For the text-containing cell, return its midpoint in (X, Y) coordinate format. 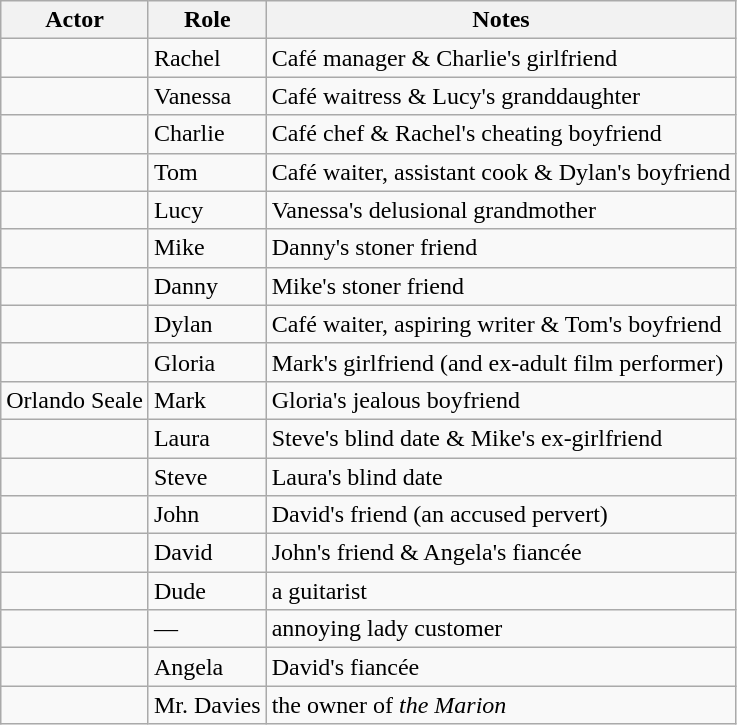
Vanessa's delusional grandmother (501, 210)
the owner of the Marion (501, 705)
Mike (207, 248)
Café waitress & Lucy's granddaughter (501, 96)
Dylan (207, 324)
Role (207, 20)
Vanessa (207, 96)
Lucy (207, 210)
Café manager & Charlie's girlfriend (501, 58)
Tom (207, 172)
John's friend & Angela's fiancée (501, 553)
a guitarist (501, 591)
annoying lady customer (501, 629)
Café waiter, assistant cook & Dylan's boyfriend (501, 172)
John (207, 515)
David's friend (an accused pervert) (501, 515)
Gloria (207, 362)
Laura's blind date (501, 477)
Mike's stoner friend (501, 286)
Laura (207, 438)
Café waiter, aspiring writer & Tom's boyfriend (501, 324)
— (207, 629)
Steve (207, 477)
Mark's girlfriend (and ex-adult film performer) (501, 362)
Rachel (207, 58)
Danny's stoner friend (501, 248)
Steve's blind date & Mike's ex-girlfriend (501, 438)
Danny (207, 286)
Notes (501, 20)
Orlando Seale (75, 400)
Charlie (207, 134)
Mr. Davies (207, 705)
Angela (207, 667)
Mark (207, 400)
Gloria's jealous boyfriend (501, 400)
Dude (207, 591)
David's fiancée (501, 667)
Actor (75, 20)
David (207, 553)
Café chef & Rachel's cheating boyfriend (501, 134)
